Find where the given text appears and provide that cell's center as [X, Y] coordinate. 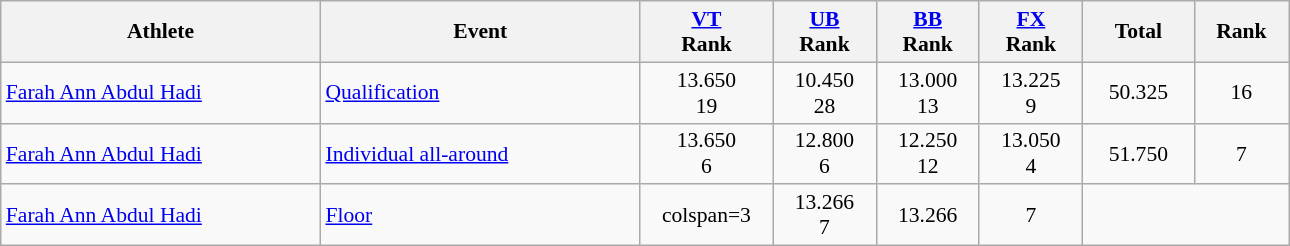
BBRank [928, 32]
Rank [1241, 32]
UBRank [824, 32]
13.65019 [706, 92]
13.2259 [1030, 92]
VTRank [706, 32]
13.266 [928, 216]
Total [1139, 32]
16 [1241, 92]
Athlete [161, 32]
12.25012 [928, 154]
Qualification [480, 92]
Floor [480, 216]
13.0504 [1030, 154]
Individual all-around [480, 154]
Event [480, 32]
10.45028 [824, 92]
FXRank [1030, 32]
colspan=3 [706, 216]
50.325 [1139, 92]
12.8006 [824, 154]
13.2667 [824, 216]
51.750 [1139, 154]
13.6506 [706, 154]
13.00013 [928, 92]
